Identify which cell holds the provided text, then report its (x, y) central coordinate. 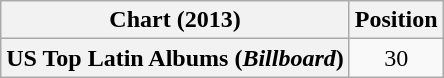
Chart (2013) (176, 20)
30 (396, 58)
Position (396, 20)
US Top Latin Albums (Billboard) (176, 58)
